Locate the cell with the specified text and output its (x, y) center coordinate. 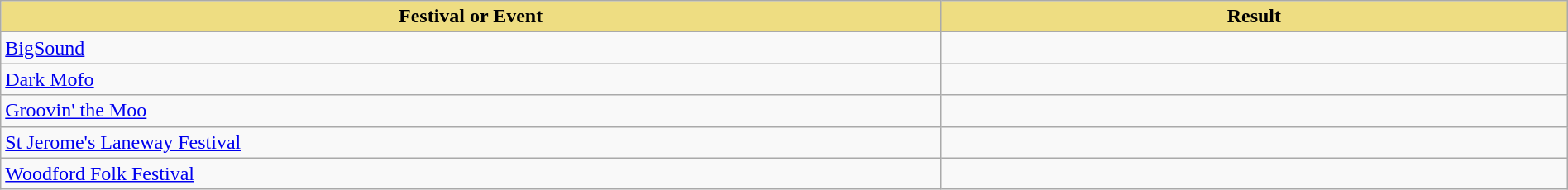
Groovin' the Moo (471, 111)
St Jerome's Laneway Festival (471, 142)
BigSound (471, 48)
Dark Mofo (471, 79)
Result (1254, 17)
Festival or Event (471, 17)
Woodford Folk Festival (471, 173)
